Locate the cell with the specified text and output its (X, Y) center coordinate. 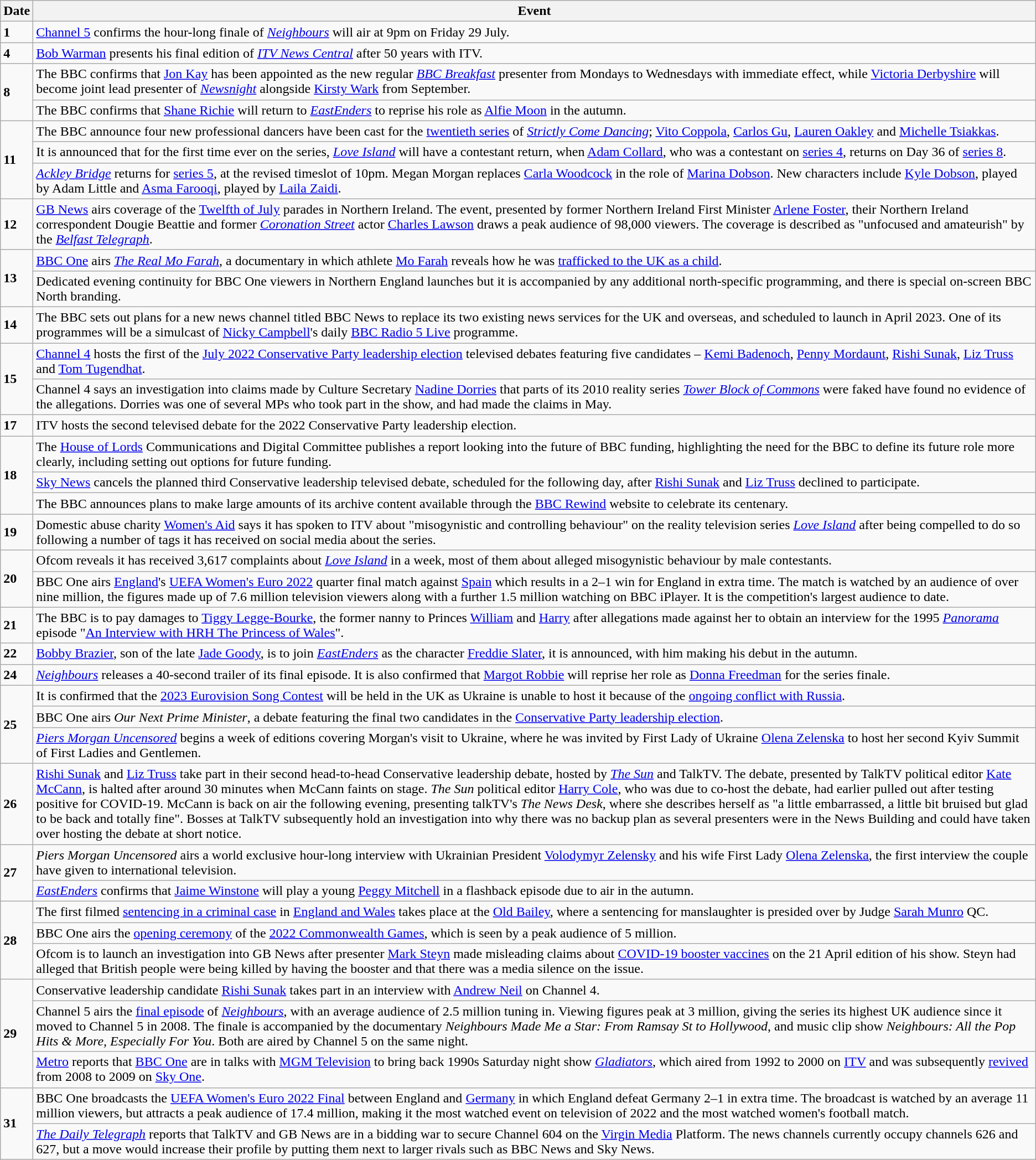
17 (17, 426)
24 (17, 675)
19 (17, 532)
The BBC confirms that Shane Richie will return to EastEnders to reprise his role as Alfie Moon in the autumn. (535, 110)
27 (17, 873)
Conservative leadership candidate Rishi Sunak takes part in an interview with Andrew Neil on Channel 4. (535, 990)
BBC One airs the opening ceremony of the 2022 Commonwealth Games, which is seen by a peak audience of 5 million. (535, 933)
Channel 5 confirms the hour-long finale of Neighbours will air at 9pm on Friday 29 July. (535, 32)
29 (17, 1034)
18 (17, 475)
The BBC announces plans to make large amounts of its archive content available through the BBC Rewind website to celebrate its centenary. (535, 504)
12 (17, 224)
21 (17, 625)
1 (17, 32)
Bob Warman presents his final edition of ITV News Central after 50 years with ITV. (535, 53)
13 (17, 278)
BBC One airs The Real Mo Farah, a documentary in which athlete Mo Farah reveals how he was trafficked to the UK as a child. (535, 260)
8 (17, 92)
Ofcom reveals it has received 3,617 complaints about Love Island in a week, most of them about alleged misogynistic behaviour by male contestants. (535, 561)
15 (17, 379)
EastEnders confirms that Jaime Winstone will play a young Peggy Mitchell in a flashback episode due to air in the autumn. (535, 891)
26 (17, 804)
31 (17, 1123)
25 (17, 724)
11 (17, 159)
ITV hosts the second televised debate for the 2022 Conservative Party leadership election. (535, 426)
22 (17, 654)
20 (17, 579)
14 (17, 324)
Event (535, 11)
BBC One airs Our Next Prime Minister, a debate featuring the final two candidates in the Conservative Party leadership election. (535, 717)
28 (17, 941)
Date (17, 11)
4 (17, 53)
